Provide the [X, Y] coordinate of the cell's center where the given text is located.  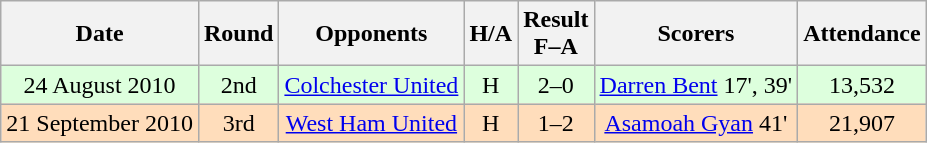
Attendance [862, 34]
13,532 [862, 85]
Darren Bent 17', 39' [696, 85]
21 September 2010 [100, 123]
Opponents [372, 34]
21,907 [862, 123]
Colchester United [372, 85]
H/A [491, 34]
2–0 [556, 85]
Scorers [696, 34]
24 August 2010 [100, 85]
3rd [238, 123]
2nd [238, 85]
1–2 [556, 123]
Round [238, 34]
Date [100, 34]
West Ham United [372, 123]
Asamoah Gyan 41' [696, 123]
ResultF–A [556, 34]
